Locate the cell with the specified text and output its (x, y) center coordinate. 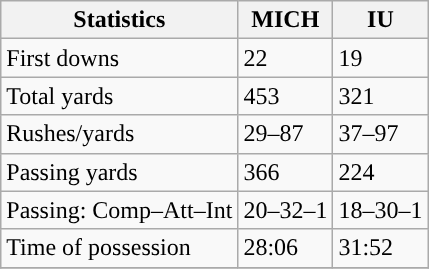
37–97 (380, 134)
Time of possession (120, 248)
321 (380, 96)
28:06 (286, 248)
Passing yards (120, 172)
453 (286, 96)
First downs (120, 58)
31:52 (380, 248)
IU (380, 20)
20–32–1 (286, 210)
19 (380, 58)
Rushes/yards (120, 134)
366 (286, 172)
18–30–1 (380, 210)
224 (380, 172)
Passing: Comp–Att–Int (120, 210)
Total yards (120, 96)
Statistics (120, 20)
29–87 (286, 134)
22 (286, 58)
MICH (286, 20)
